Scan for the cell matching the given text and deliver its [x, y] coordinate at center. 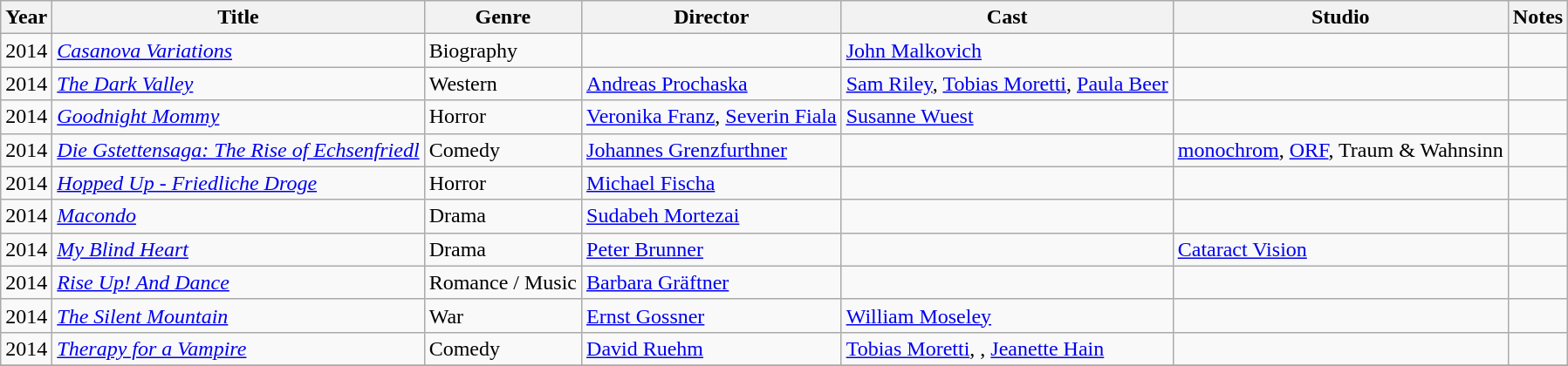
Title [238, 17]
Andreas Prochaska [712, 84]
Macondo [238, 216]
Cataract Vision [1340, 249]
The Dark Valley [238, 84]
Romance / Music [503, 282]
Director [712, 17]
War [503, 315]
Michael Fischa [712, 183]
Ernst Gossner [712, 315]
My Blind Heart [238, 249]
William Moseley [1007, 315]
Barbara Gräftner [712, 282]
Studio [1340, 17]
Biography [503, 51]
Sam Riley, Tobias Moretti, Paula Beer [1007, 84]
John Malkovich [1007, 51]
Sudabeh Mortezai [712, 216]
Susanne Wuest [1007, 117]
Western [503, 84]
monochrom, ORF, Traum & Wahnsinn [1340, 150]
Year [26, 17]
David Ruehm [712, 349]
Rise Up! And Dance [238, 282]
Therapy for a Vampire [238, 349]
Cast [1007, 17]
Hopped Up - Friedliche Droge [238, 183]
Die Gstettensaga: The Rise of Echsenfriedl [238, 150]
Casanova Variations [238, 51]
The Silent Mountain [238, 315]
Johannes Grenzfurthner [712, 150]
Peter Brunner [712, 249]
Veronika Franz, Severin Fiala [712, 117]
Tobias Moretti, , Jeanette Hain [1007, 349]
Genre [503, 17]
Notes [1537, 17]
Goodnight Mommy [238, 117]
